Extract the (x, y) coordinate from the center of the cell holding the provided text.  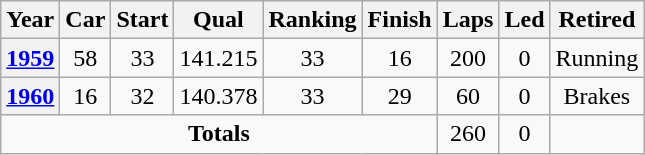
140.378 (218, 96)
60 (468, 96)
32 (142, 96)
Qual (218, 20)
Start (142, 20)
29 (400, 96)
141.215 (218, 58)
Ranking (312, 20)
200 (468, 58)
Laps (468, 20)
Year (30, 20)
Led (524, 20)
1960 (30, 96)
Running (597, 58)
260 (468, 134)
Car (86, 20)
Finish (400, 20)
1959 (30, 58)
58 (86, 58)
Totals (219, 134)
Brakes (597, 96)
Retired (597, 20)
